Capture the cell that displays the provided text and extract its (X, Y) central coordinate. 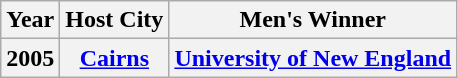
Cairns (114, 58)
University of New England (313, 58)
Men's Winner (313, 20)
Host City (114, 20)
Year (30, 20)
2005 (30, 58)
